Extract the (X, Y) coordinate from the center of the cell holding the provided text.  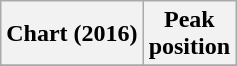
Chart (2016) (72, 34)
Peakposition (189, 34)
